Return the (X, Y) coordinate for the center point of the cell that contains the specified text.  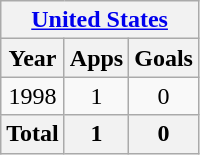
United States (100, 20)
Year (33, 58)
Goals (164, 58)
1998 (33, 96)
Apps (96, 58)
Total (33, 134)
